Extract the [X, Y] coordinate from the center of the cell holding the provided text.  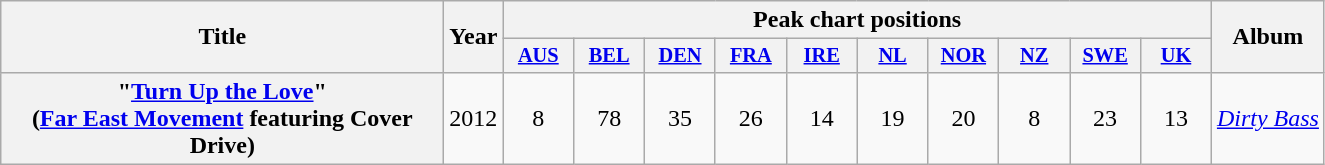
14 [822, 118]
"Turn Up the Love"(Far East Movement featuring Cover Drive) [222, 118]
UK [1176, 56]
13 [1176, 118]
NOR [964, 56]
AUS [538, 56]
DEN [680, 56]
Album [1268, 37]
Dirty Bass [1268, 118]
NL [892, 56]
BEL [610, 56]
IRE [822, 56]
2012 [474, 118]
Peak chart positions [858, 20]
FRA [750, 56]
20 [964, 118]
Year [474, 37]
23 [1106, 118]
35 [680, 118]
SWE [1106, 56]
NZ [1034, 56]
26 [750, 118]
Title [222, 37]
78 [610, 118]
19 [892, 118]
